Scan for the cell matching the given text and deliver its (X, Y) coordinate at center. 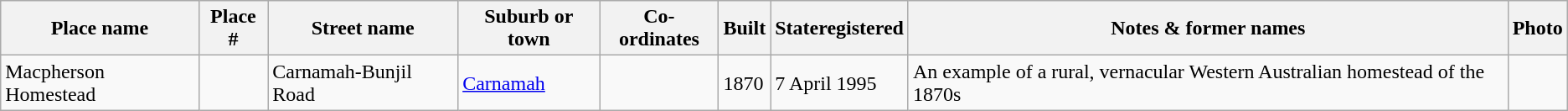
Notes & former names (1208, 29)
An example of a rural, vernacular Western Australian homestead of the 1870s (1208, 82)
Carnamah (529, 82)
Macpherson Homestead (100, 82)
Street name (364, 29)
Carnamah-Bunjil Road (364, 82)
Co-ordinates (659, 29)
Place name (100, 29)
Suburb or town (529, 29)
Stateregistered (839, 29)
1870 (745, 82)
7 April 1995 (839, 82)
Photo (1538, 29)
Place # (233, 29)
Built (745, 29)
